Extract the (X, Y) coordinate from the center of the cell holding the provided text.  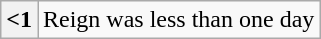
Reign was less than one day (179, 20)
<1 (20, 20)
